Identify which cell holds the provided text, then report its [x, y] central coordinate. 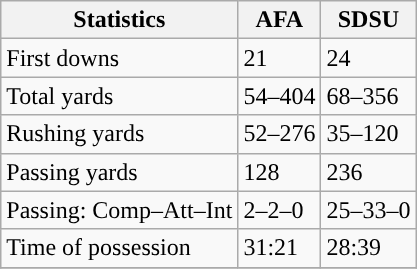
SDSU [368, 20]
Passing: Comp–Att–Int [120, 210]
Time of possession [120, 248]
35–120 [368, 134]
25–33–0 [368, 210]
52–276 [280, 134]
236 [368, 172]
128 [280, 172]
Rushing yards [120, 134]
2–2–0 [280, 210]
AFA [280, 20]
24 [368, 58]
First downs [120, 58]
Passing yards [120, 172]
31:21 [280, 248]
Statistics [120, 20]
68–356 [368, 96]
Total yards [120, 96]
21 [280, 58]
28:39 [368, 248]
54–404 [280, 96]
